Scan for the cell matching the given text and deliver its [X, Y] coordinate at center. 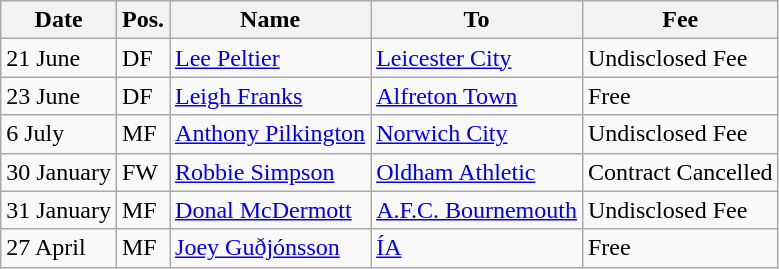
30 January [59, 172]
Robbie Simpson [270, 172]
Alfreton Town [477, 96]
Oldham Athletic [477, 172]
31 January [59, 210]
Lee Peltier [270, 58]
Leigh Franks [270, 96]
Name [270, 20]
Fee [680, 20]
27 April [59, 248]
Anthony Pilkington [270, 134]
23 June [59, 96]
FW [142, 172]
Donal McDermott [270, 210]
Contract Cancelled [680, 172]
6 July [59, 134]
Date [59, 20]
To [477, 20]
A.F.C. Bournemouth [477, 210]
21 June [59, 58]
Leicester City [477, 58]
ÍA [477, 248]
Joey Guðjónsson [270, 248]
Norwich City [477, 134]
Pos. [142, 20]
